Extract the [x, y] coordinate from the center of the cell holding the provided text.  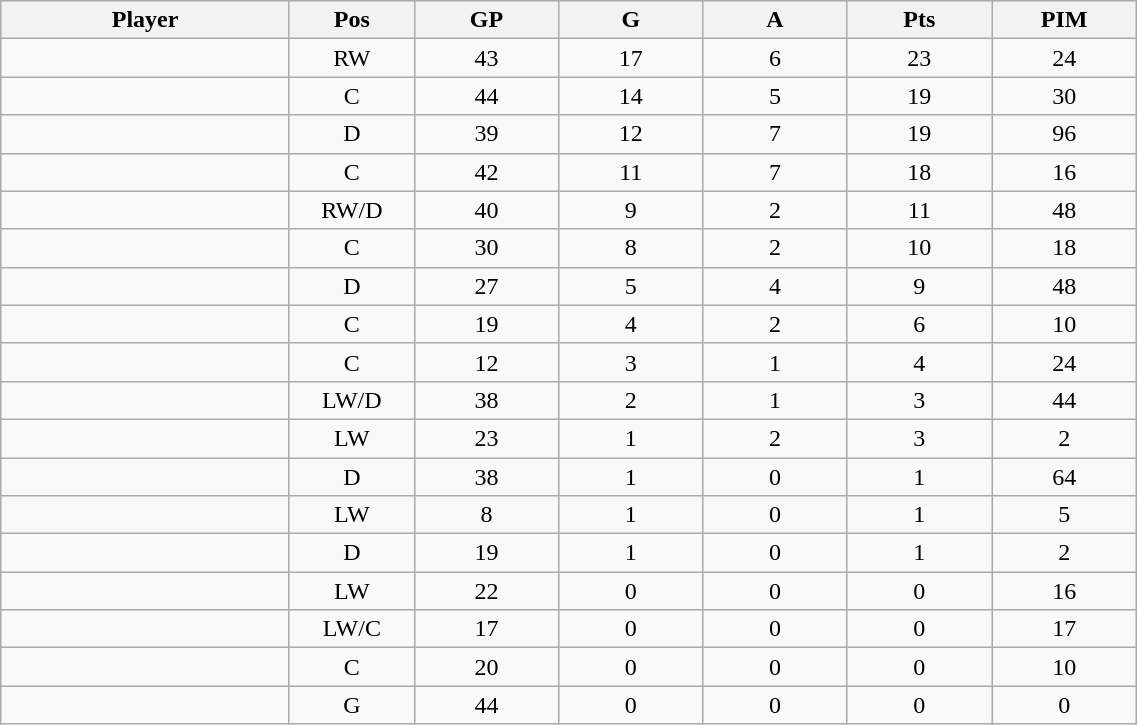
RW/D [352, 210]
43 [486, 58]
LW/D [352, 400]
RW [352, 58]
64 [1064, 477]
14 [631, 96]
GP [486, 20]
22 [486, 591]
LW/C [352, 629]
Player [146, 20]
A [775, 20]
20 [486, 667]
PIM [1064, 20]
42 [486, 172]
96 [1064, 134]
40 [486, 210]
Pos [352, 20]
Pts [919, 20]
39 [486, 134]
27 [486, 286]
